For the text-containing cell, return its midpoint in (X, Y) coordinate format. 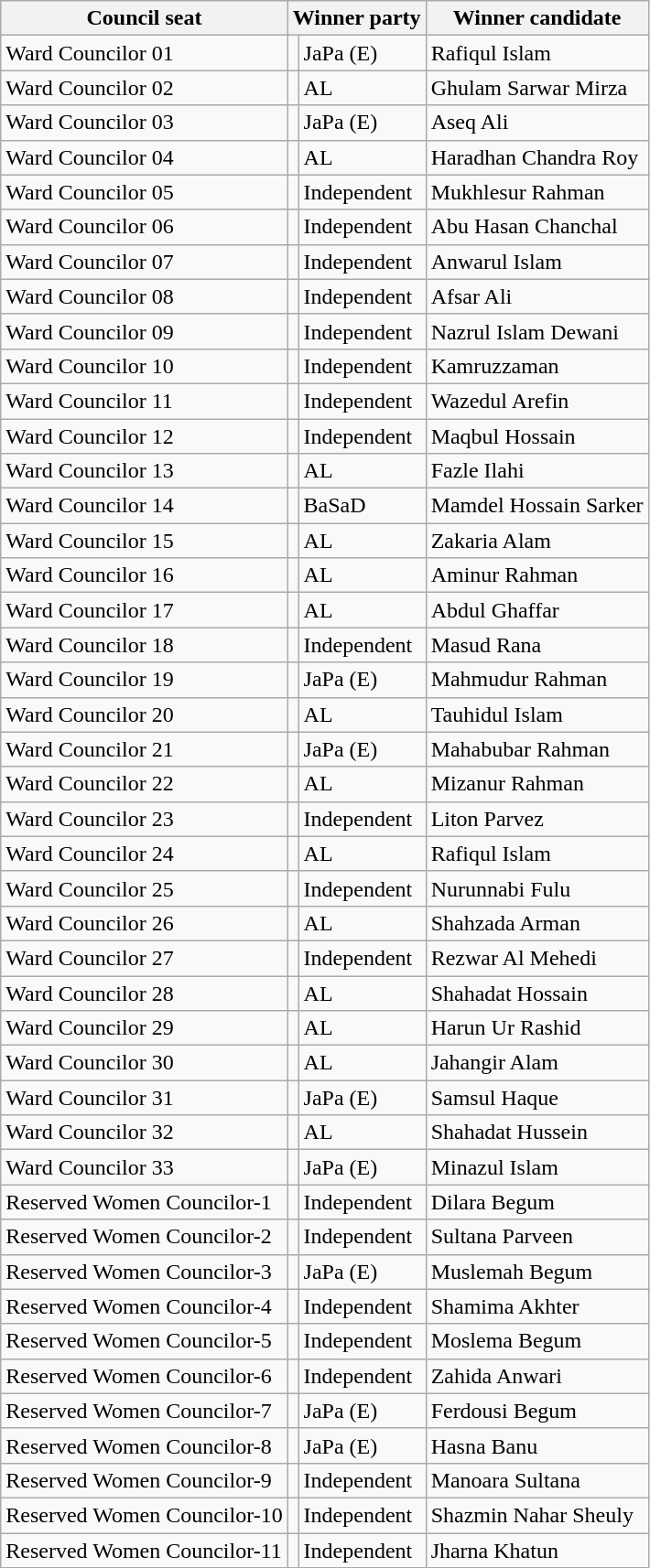
Fazle Ilahi (536, 471)
Ward Councilor 33 (145, 1167)
Zahida Anwari (536, 1376)
Abdul Ghaffar (536, 610)
Haradhan Chandra Roy (536, 157)
Winner party (357, 18)
Council seat (145, 18)
Ward Councilor 15 (145, 541)
Aseq Ali (536, 123)
Harun Ur Rashid (536, 1028)
Ward Councilor 04 (145, 157)
Ward Councilor 31 (145, 1098)
Ward Councilor 01 (145, 53)
Ward Councilor 11 (145, 401)
Reserved Women Councilor-4 (145, 1306)
Tauhidul Islam (536, 714)
Shahadat Hossain (536, 993)
Ward Councilor 16 (145, 575)
Nazrul Islam Dewani (536, 331)
Ward Councilor 02 (145, 88)
Zakaria Alam (536, 541)
Ghulam Sarwar Mirza (536, 88)
Mukhlesur Rahman (536, 192)
Ward Councilor 25 (145, 888)
Ward Councilor 28 (145, 993)
Ward Councilor 32 (145, 1133)
Reserved Women Councilor-11 (145, 1551)
Ward Councilor 23 (145, 819)
Sultana Parveen (536, 1237)
Hasna Banu (536, 1445)
Dilara Begum (536, 1202)
Reserved Women Councilor-6 (145, 1376)
Ward Councilor 26 (145, 923)
Wazedul Arefin (536, 401)
Ward Councilor 17 (145, 610)
Reserved Women Councilor-2 (145, 1237)
Ward Councilor 22 (145, 784)
Ward Councilor 29 (145, 1028)
Reserved Women Councilor-7 (145, 1411)
Reserved Women Councilor-3 (145, 1272)
Manoara Sultana (536, 1480)
Shamima Akhter (536, 1306)
Ward Councilor 18 (145, 645)
Mizanur Rahman (536, 784)
Mahabubar Rahman (536, 749)
Ward Councilor 19 (145, 680)
Ward Councilor 07 (145, 262)
Maqbul Hossain (536, 436)
Afsar Ali (536, 296)
Kamruzzaman (536, 366)
Reserved Women Councilor-8 (145, 1445)
Muslemah Begum (536, 1272)
Winner candidate (536, 18)
Ward Councilor 20 (145, 714)
Ward Councilor 14 (145, 506)
Ward Councilor 05 (145, 192)
Abu Hasan Chanchal (536, 227)
Ward Councilor 06 (145, 227)
Ward Councilor 30 (145, 1063)
Reserved Women Councilor-9 (145, 1480)
Reserved Women Councilor-5 (145, 1341)
Shahzada Arman (536, 923)
Liton Parvez (536, 819)
Ferdousi Begum (536, 1411)
Anwarul Islam (536, 262)
Rezwar Al Mehedi (536, 958)
Minazul Islam (536, 1167)
BaSaD (363, 506)
Mahmudur Rahman (536, 680)
Ward Councilor 12 (145, 436)
Ward Councilor 24 (145, 854)
Ward Councilor 10 (145, 366)
Shazmin Nahar Sheuly (536, 1515)
Ward Councilor 13 (145, 471)
Aminur Rahman (536, 575)
Moslema Begum (536, 1341)
Ward Councilor 27 (145, 958)
Shahadat Hussein (536, 1133)
Ward Councilor 08 (145, 296)
Masud Rana (536, 645)
Samsul Haque (536, 1098)
Ward Councilor 09 (145, 331)
Ward Councilor 03 (145, 123)
Reserved Women Councilor-1 (145, 1202)
Reserved Women Councilor-10 (145, 1515)
Jahangir Alam (536, 1063)
Jharna Khatun (536, 1551)
Nurunnabi Fulu (536, 888)
Mamdel Hossain Sarker (536, 506)
Ward Councilor 21 (145, 749)
